For the text-containing cell, return its midpoint in (x, y) coordinate format. 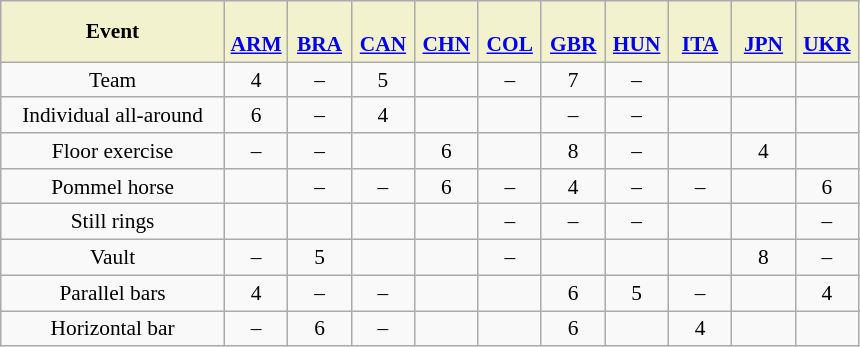
Still rings (113, 222)
Floor exercise (113, 151)
ARM (256, 32)
HUN (636, 32)
Vault (113, 257)
Individual all-around (113, 115)
ITA (700, 32)
CAN (382, 32)
Event (113, 32)
Team (113, 80)
Parallel bars (113, 293)
JPN (764, 32)
GBR (572, 32)
UKR (826, 32)
CHN (446, 32)
BRA (320, 32)
7 (572, 80)
COL (510, 32)
Pommel horse (113, 186)
Horizontal bar (113, 328)
